Return (X, Y) of the center of cell containing provided text 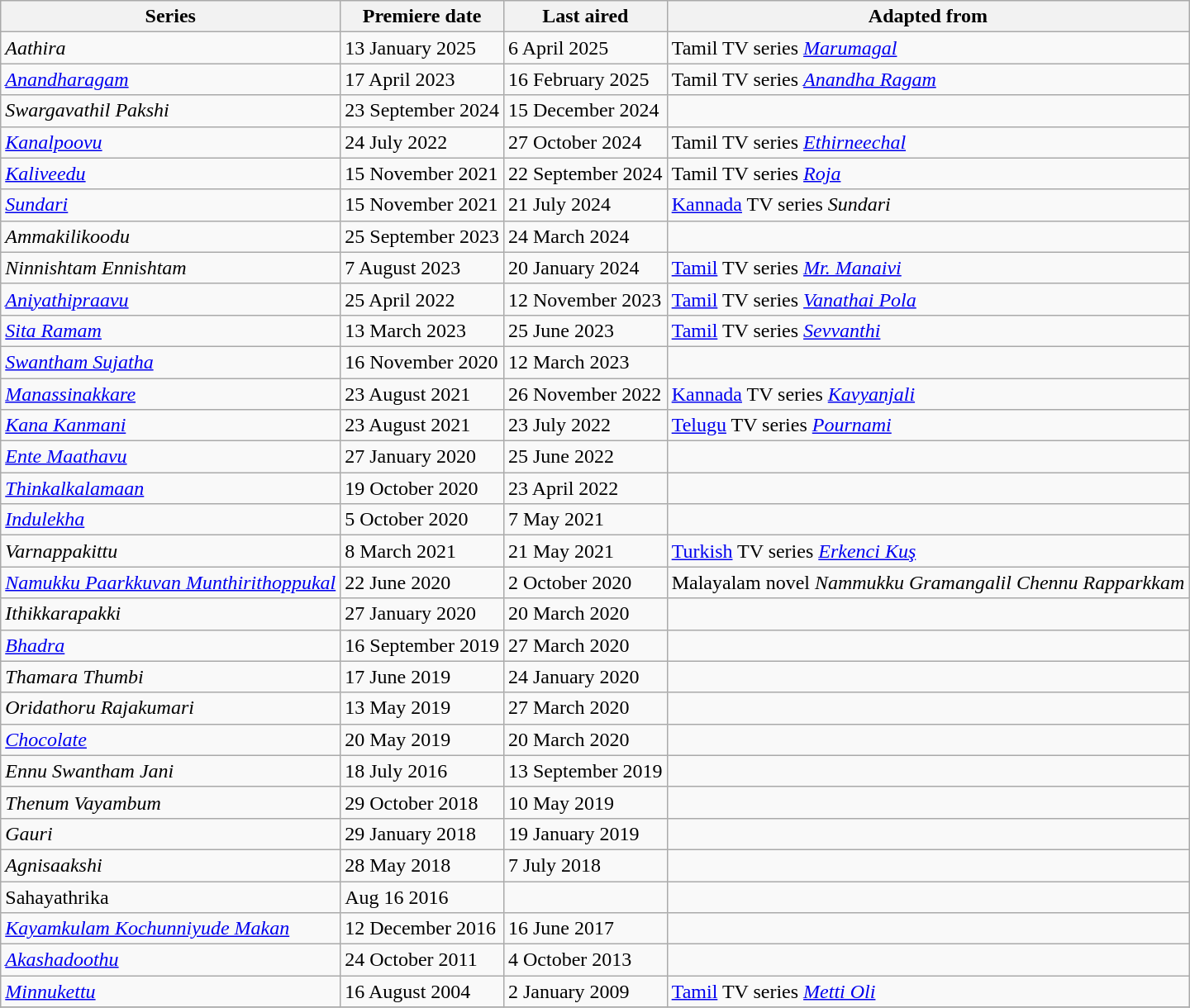
23 September 2024 (422, 111)
Kannada TV series Sundari (928, 205)
15 December 2024 (585, 111)
Aniyathipraavu (170, 299)
20 January 2024 (585, 268)
Thenum Vayambum (170, 802)
Kaliveedu (170, 174)
Manassinakkare (170, 394)
Anandharagam (170, 79)
Akashadoothu (170, 960)
22 June 2020 (422, 582)
Agnisaakshi (170, 865)
25 September 2023 (422, 236)
Series (170, 17)
16 June 2017 (585, 929)
25 June 2022 (585, 457)
Indulekha (170, 520)
Tamil TV series Anandha Ragam (928, 79)
Namukku Paarkkuvan Munthirithoppukal (170, 582)
6 April 2025 (585, 48)
2 January 2009 (585, 991)
Tamil TV series Marumagal (928, 48)
29 October 2018 (422, 802)
10 May 2019 (585, 802)
Ninnishtam Ennishtam (170, 268)
Ammakilikoodu (170, 236)
17 June 2019 (422, 677)
29 January 2018 (422, 834)
Varnappakittu (170, 551)
Minnukettu (170, 991)
Ithikkarapakki (170, 614)
13 September 2019 (585, 771)
Malayalam novel Nammukku Gramangalil Chennu Rapparkkam (928, 582)
24 March 2024 (585, 236)
Premiere date (422, 17)
13 May 2019 (422, 708)
Kayamkulam Kochunniyude Makan (170, 929)
7 July 2018 (585, 865)
24 January 2020 (585, 677)
26 November 2022 (585, 394)
16 February 2025 (585, 79)
Aug 16 2016 (422, 896)
Sundari (170, 205)
Tamil TV series Sevvanthi (928, 330)
Bhadra (170, 645)
12 November 2023 (585, 299)
21 July 2024 (585, 205)
21 May 2021 (585, 551)
4 October 2013 (585, 960)
24 July 2022 (422, 142)
Tamil TV series Vanathai Pola (928, 299)
Oridathoru Rajakumari (170, 708)
25 April 2022 (422, 299)
18 July 2016 (422, 771)
22 September 2024 (585, 174)
24 October 2011 (422, 960)
Tamil TV series Roja (928, 174)
13 March 2023 (422, 330)
Sahayathrika (170, 896)
Turkish TV series Erkenci Kuş (928, 551)
16 September 2019 (422, 645)
Adapted from (928, 17)
Gauri (170, 834)
17 April 2023 (422, 79)
Swantham Sujatha (170, 362)
Tamil TV series Metti Oli (928, 991)
Aathira (170, 48)
Swargavathil Pakshi (170, 111)
Kanalpoovu (170, 142)
12 December 2016 (422, 929)
Thamara Thumbi (170, 677)
28 May 2018 (422, 865)
23 April 2022 (585, 488)
27 October 2024 (585, 142)
8 March 2021 (422, 551)
Last aired (585, 17)
7 August 2023 (422, 268)
19 October 2020 (422, 488)
Ente Maathavu (170, 457)
Thinkalkalamaan (170, 488)
19 January 2019 (585, 834)
23 July 2022 (585, 426)
5 October 2020 (422, 520)
Ennu Swantham Jani (170, 771)
Tamil TV series Ethirneechal (928, 142)
16 November 2020 (422, 362)
Kannada TV series Kavyanjali (928, 394)
Tamil TV series Mr. Manaivi (928, 268)
Telugu TV series Pournami (928, 426)
12 March 2023 (585, 362)
20 May 2019 (422, 739)
25 June 2023 (585, 330)
16 August 2004 (422, 991)
Kana Kanmani (170, 426)
7 May 2021 (585, 520)
Sita Ramam (170, 330)
2 October 2020 (585, 582)
Chocolate (170, 739)
13 January 2025 (422, 48)
